Scan for the cell matching the given text and deliver its [x, y] coordinate at center. 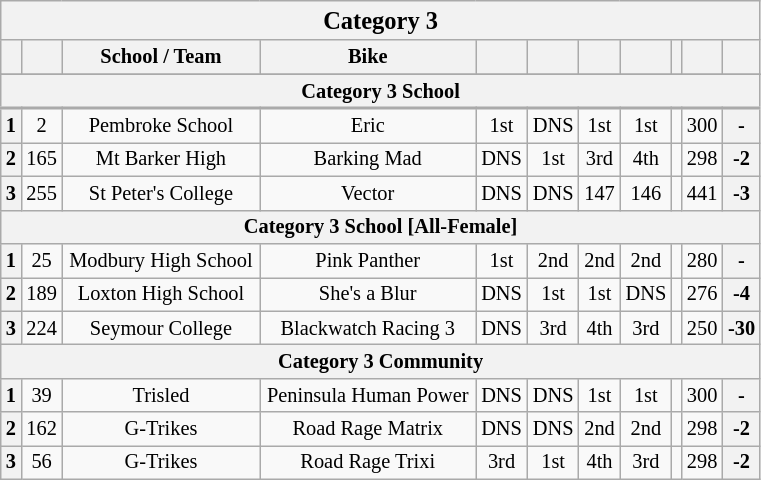
Modbury High School [161, 260]
189 [42, 294]
-3 [742, 193]
39 [42, 395]
250 [702, 328]
Category 3 [381, 20]
Category 3 Community [381, 361]
224 [42, 328]
Pink Panther [368, 260]
St Peter's College [161, 193]
56 [42, 462]
Eric [368, 125]
Category 3 School [381, 91]
165 [42, 159]
276 [702, 294]
Barking Mad [368, 159]
Seymour College [161, 328]
Vector [368, 193]
255 [42, 193]
-4 [742, 294]
Trisled [161, 395]
Road Rage Matrix [368, 429]
Peninsula Human Power [368, 395]
School / Team [161, 57]
Category 3 School [All-Female] [381, 227]
146 [646, 193]
Mt Barker High [161, 159]
162 [42, 429]
441 [702, 193]
147 [600, 193]
Bike [368, 57]
-30 [742, 328]
Pembroke School [161, 125]
25 [42, 260]
She's a Blur [368, 294]
Loxton High School [161, 294]
280 [702, 260]
Blackwatch Racing 3 [368, 328]
Road Rage Trixi [368, 462]
